Capture the cell that displays the provided text and extract its (x, y) central coordinate. 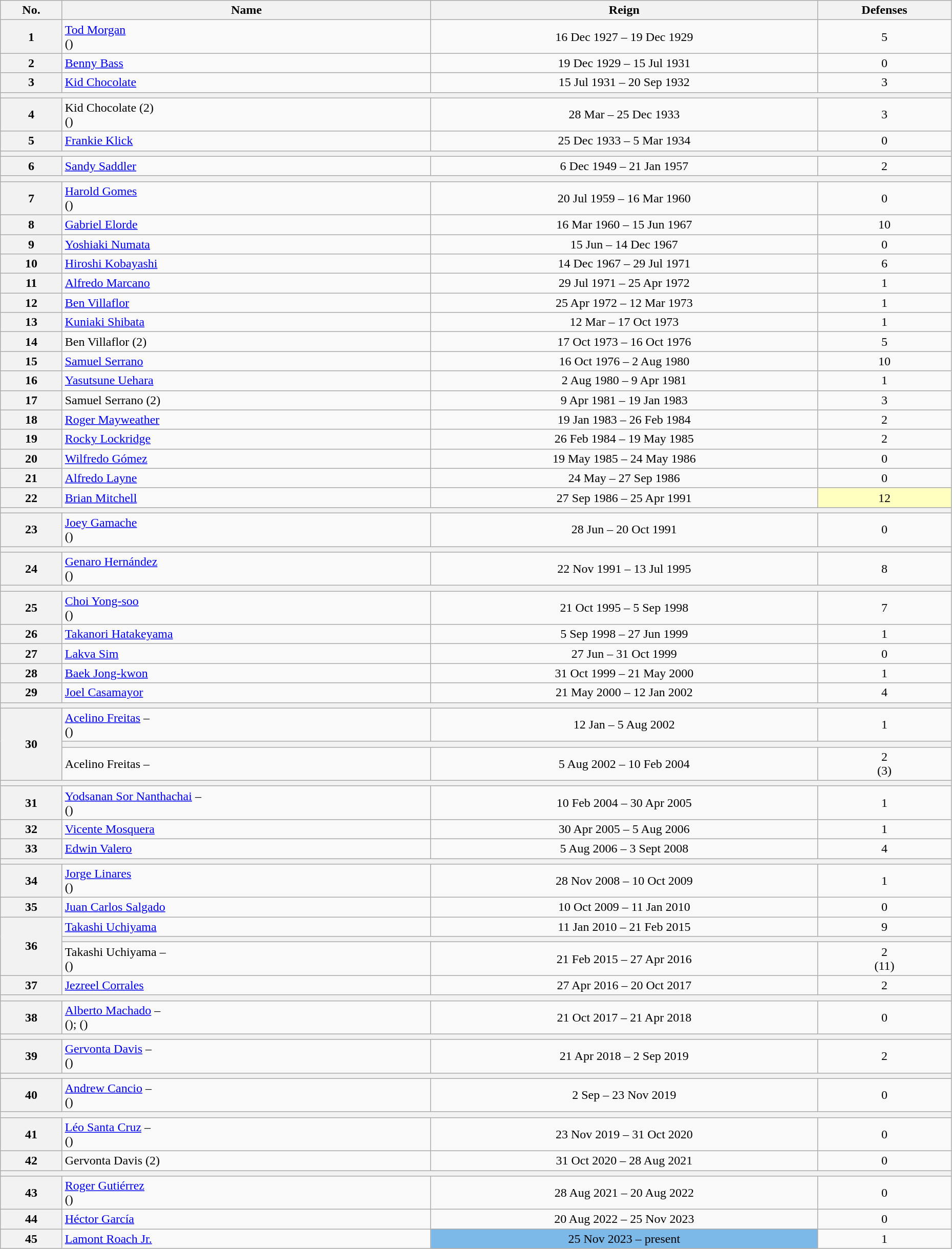
5 Aug 2006 – 3 Sept 2008 (624, 848)
16 Oct 1976 – 2 Aug 1980 (624, 361)
34 (31, 881)
29 Jul 1971 – 25 Apr 1972 (624, 283)
28 Aug 2021 – 20 Aug 2022 (624, 1193)
28 Nov 2008 – 10 Oct 2009 (624, 881)
Yodsanan Sor Nanthachai – () (246, 802)
17 (31, 400)
23 Nov 2019 – 31 Oct 2020 (624, 1134)
Gabriel Elorde (246, 224)
Brian Mitchell (246, 497)
42 (31, 1160)
Defenses (885, 10)
16 (31, 381)
Takanori Hatakeyama (246, 634)
Kid Chocolate (2)() (246, 115)
10 Oct 2009 – 11 Jan 2010 (624, 907)
2(11) (885, 959)
Takashi Uchiyama (246, 927)
Sandy Saddler (246, 166)
45 (31, 1239)
22 (31, 497)
28 (31, 673)
19 Jan 1983 – 26 Feb 1984 (624, 420)
30 Apr 2005 – 5 Aug 2006 (624, 829)
Baek Jong-kwon (246, 673)
35 (31, 907)
41 (31, 1134)
20 (31, 459)
28 Mar – 25 Dec 1933 (624, 115)
22 Nov 1991 – 13 Jul 1995 (624, 569)
20 Aug 2022 – 25 Nov 2023 (624, 1219)
25 Dec 1933 – 5 Mar 1934 (624, 141)
Samuel Serrano (246, 361)
24 May – 27 Sep 1986 (624, 478)
32 (31, 829)
6 Dec 1949 – 21 Jan 1957 (624, 166)
Ben Villaflor (2) (246, 342)
Reign (624, 10)
Léo Santa Cruz – () (246, 1134)
19 Dec 1929 – 15 Jul 1931 (624, 63)
Gervonta Davis (2) (246, 1160)
Acelino Freitas – (246, 763)
27 Sep 1986 – 25 Apr 1991 (624, 497)
27 Jun – 31 Oct 1999 (624, 654)
No. (31, 10)
25 Apr 1972 – 12 Mar 1973 (624, 303)
Yasutsune Uehara (246, 381)
Benny Bass (246, 63)
28 Jun – 20 Oct 1991 (624, 530)
25 Nov 2023 – present (624, 1239)
Joel Casamayor (246, 693)
21 (31, 478)
20 Jul 1959 – 16 Mar 1960 (624, 198)
38 (31, 1017)
31 Oct 1999 – 21 May 2000 (624, 673)
21 Oct 1995 – 5 Sep 1998 (624, 608)
40 (31, 1095)
Acelino Freitas – () (246, 724)
24 (31, 569)
16 Mar 1960 – 15 Jun 1967 (624, 224)
18 (31, 420)
27 Apr 2016 – 20 Oct 2017 (624, 985)
23 (31, 530)
25 (31, 608)
31 Oct 2020 – 28 Aug 2021 (624, 1160)
2 Aug 1980 – 9 Apr 1981 (624, 381)
9 Apr 1981 – 19 Jan 1983 (624, 400)
11 Jan 2010 – 21 Feb 2015 (624, 927)
Hiroshi Kobayashi (246, 264)
5 Sep 1998 – 27 Jun 1999 (624, 634)
44 (31, 1219)
Gervonta Davis – () (246, 1056)
Lakva Sim (246, 654)
Edwin Valero (246, 848)
26 Feb 1984 – 19 May 1985 (624, 439)
12 Jan – 5 Aug 2002 (624, 724)
Roger Mayweather (246, 420)
Kid Chocolate (246, 82)
31 (31, 802)
19 (31, 439)
43 (31, 1193)
Joey Gamache() (246, 530)
Harold Gomes() (246, 198)
11 (31, 283)
29 (31, 693)
27 (31, 654)
30 (31, 744)
21 Apr 2018 – 2 Sep 2019 (624, 1056)
Choi Yong-soo() (246, 608)
13 (31, 322)
Kuniaki Shibata (246, 322)
19 May 1985 – 24 May 1986 (624, 459)
17 Oct 1973 – 16 Oct 1976 (624, 342)
2 Sep – 23 Nov 2019 (624, 1095)
37 (31, 985)
14 (31, 342)
39 (31, 1056)
36 (31, 946)
Jorge Linares() (246, 881)
16 Dec 1927 – 19 Dec 1929 (624, 37)
21 Feb 2015 – 27 Apr 2016 (624, 959)
21 May 2000 – 12 Jan 2002 (624, 693)
Tod Morgan() (246, 37)
Yoshiaki Numata (246, 244)
Alberto Machado – (); () (246, 1017)
10 Feb 2004 – 30 Apr 2005 (624, 802)
Vicente Mosquera (246, 829)
Rocky Lockridge (246, 439)
14 Dec 1967 – 29 Jul 1971 (624, 264)
Samuel Serrano (2) (246, 400)
Andrew Cancio – () (246, 1095)
26 (31, 634)
5 Aug 2002 – 10 Feb 2004 (624, 763)
Juan Carlos Salgado (246, 907)
Ben Villaflor (246, 303)
15 Jul 1931 – 20 Sep 1932 (624, 82)
Takashi Uchiyama – () (246, 959)
Wilfredo Gómez (246, 459)
Genaro Hernández() (246, 569)
Alfredo Layne (246, 478)
21 Oct 2017 – 21 Apr 2018 (624, 1017)
12 Mar – 17 Oct 1973 (624, 322)
15 (31, 361)
Jezreel Corrales (246, 985)
2(3) (885, 763)
Frankie Klick (246, 141)
Roger Gutiérrez() (246, 1193)
Name (246, 10)
Héctor García (246, 1219)
15 Jun – 14 Dec 1967 (624, 244)
33 (31, 848)
Alfredo Marcano (246, 283)
Lamont Roach Jr. (246, 1239)
